From the cell containing the given text, extract its center point as (X, Y) coordinate. 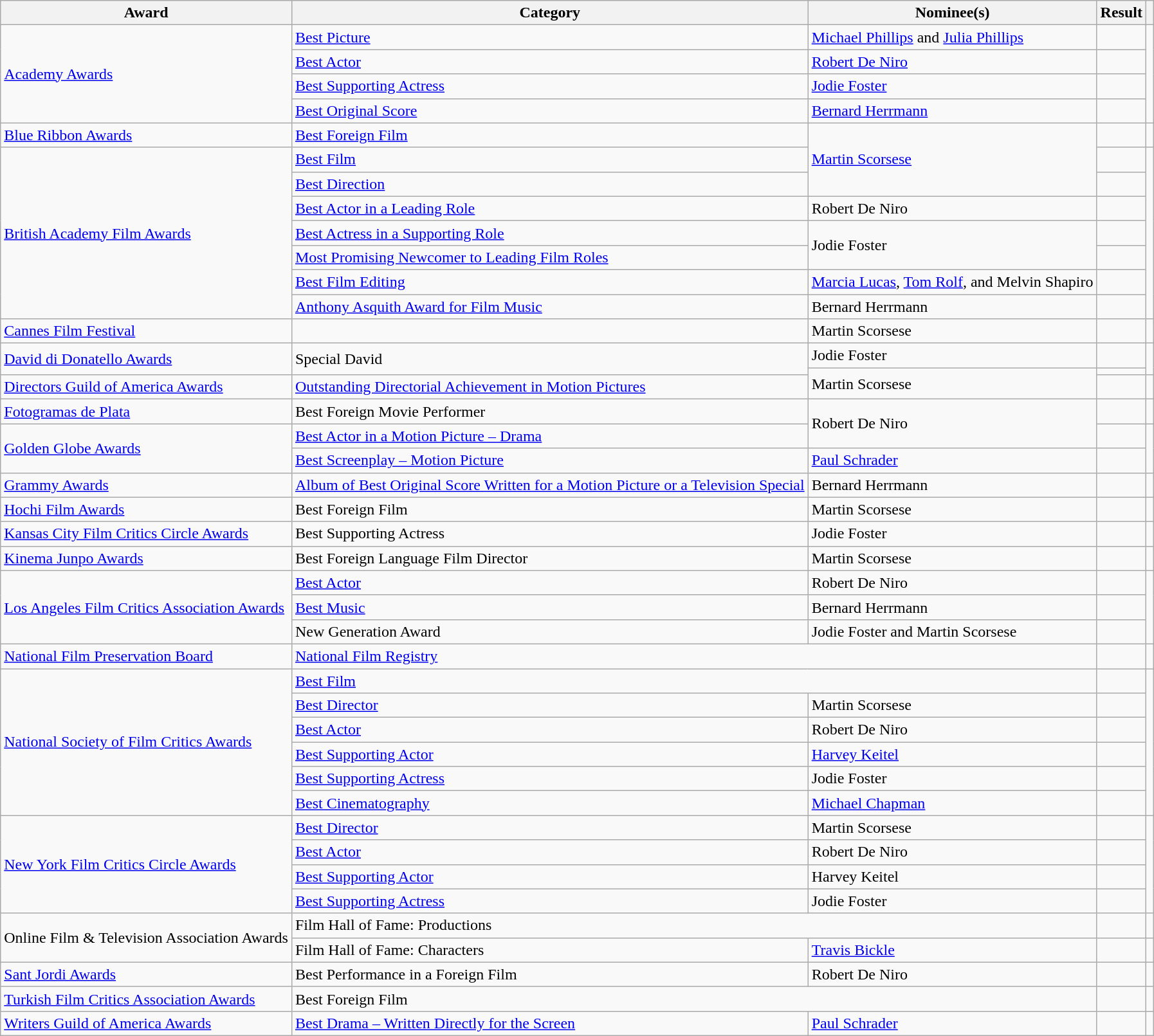
Best Actor in a Leading Role (549, 208)
Los Angeles Film Critics Association Awards (147, 607)
Category (549, 13)
Best Actress in a Supporting Role (549, 233)
Best Foreign Language Film Director (549, 558)
Fotogramas de Plata (147, 412)
Hochi Film Awards (147, 509)
Grammy Awards (147, 485)
Blue Ribbon Awards (147, 135)
Most Promising Newcomer to Leading Film Roles (549, 257)
Best Foreign Movie Performer (549, 412)
New Generation Award (549, 632)
Directors Guild of America Awards (147, 387)
National Society of Film Critics Awards (147, 742)
David di Donatello Awards (147, 359)
Best Cinematography (549, 803)
Special David (549, 359)
Best Music (549, 607)
Sant Jordi Awards (147, 974)
Result (1121, 13)
British Academy Film Awards (147, 233)
Turkish Film Critics Association Awards (147, 999)
Anthony Asquith Award for Film Music (549, 307)
Golden Globe Awards (147, 448)
Kinema Junpo Awards (147, 558)
Kansas City Film Critics Circle Awards (147, 534)
Film Hall of Fame: Productions (694, 925)
Best Original Score (549, 111)
Best Picture (549, 37)
Jodie Foster and Martin Scorsese (952, 632)
Best Screenplay – Motion Picture (549, 460)
Michael Chapman (952, 803)
Cannes Film Festival (147, 331)
National Film Preservation Board (147, 656)
Best Drama – Written Directly for the Screen (549, 1023)
Best Performance in a Foreign Film (549, 974)
Online Film & Television Association Awards (147, 938)
National Film Registry (694, 656)
Academy Awards (147, 74)
Best Film Editing (549, 282)
Award (147, 13)
Best Actor in a Motion Picture – Drama (549, 436)
Writers Guild of America Awards (147, 1023)
Michael Phillips and Julia Phillips (952, 37)
Film Hall of Fame: Characters (549, 950)
New York Film Critics Circle Awards (147, 864)
Travis Bickle (952, 950)
Outstanding Directorial Achievement in Motion Pictures (549, 387)
Best Direction (549, 184)
Album of Best Original Score Written for a Motion Picture or a Television Special (549, 485)
Nominee(s) (952, 13)
Marcia Lucas, Tom Rolf, and Melvin Shapiro (952, 282)
